Determine the (x, y) coordinate at the center of the cell enclosing the given text.  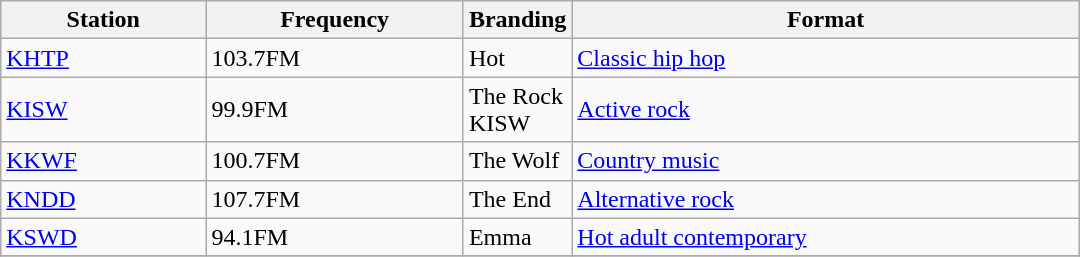
Active rock (826, 110)
KISW (104, 110)
Emma (517, 237)
107.7FM (335, 199)
99.9FM (335, 110)
KNDD (104, 199)
The End (517, 199)
100.7FM (335, 161)
Alternative rock (826, 199)
Format (826, 20)
The Wolf (517, 161)
KKWF (104, 161)
Country music (826, 161)
94.1FM (335, 237)
KSWD (104, 237)
Frequency (335, 20)
Hot adult contemporary (826, 237)
103.7FM (335, 58)
Classic hip hop (826, 58)
Hot (517, 58)
The Rock KISW (517, 110)
Station (104, 20)
KHTP (104, 58)
Branding (517, 20)
